Determine the (X, Y) coordinate at the center of the cell enclosing the given text.  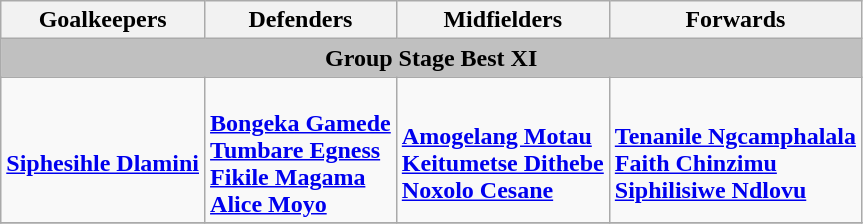
Midfielders (502, 20)
Goalkeepers (103, 20)
Forwards (735, 20)
Bongeka Gamede Tumbare Egness Fikile Magama Alice Moyo (301, 150)
Defenders (301, 20)
Siphesihle Dlamini (103, 150)
Tenanile Ngcamphalala Faith Chinzimu Siphilisiwe Ndlovu (735, 150)
Amogelang Motau Keitumetse Dithebe Noxolo Cesane (502, 150)
Group Stage Best XI (432, 58)
